Return (x, y) of the center of cell containing provided text 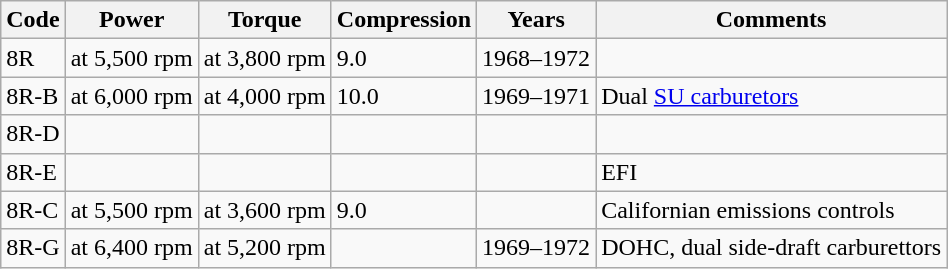
at 5,200 rpm (264, 248)
Code (33, 20)
Power (132, 20)
EFI (772, 172)
8R-D (33, 134)
at 6,000 rpm (132, 96)
at 6,400 rpm (132, 248)
8R-E (33, 172)
Years (536, 20)
at 4,000 rpm (264, 96)
DOHC, dual side-draft carburettors (772, 248)
8R-G (33, 248)
8R-B (33, 96)
8R (33, 58)
Torque (264, 20)
at 3,800 rpm (264, 58)
8R-C (33, 210)
1969–1971 (536, 96)
Compression (404, 20)
Comments (772, 20)
at 3,600 rpm (264, 210)
Californian emissions controls (772, 210)
1968–1972 (536, 58)
Dual SU carburetors (772, 96)
1969–1972 (536, 248)
10.0 (404, 96)
